Extract the (X, Y) coordinate from the center of the cell holding the provided text.  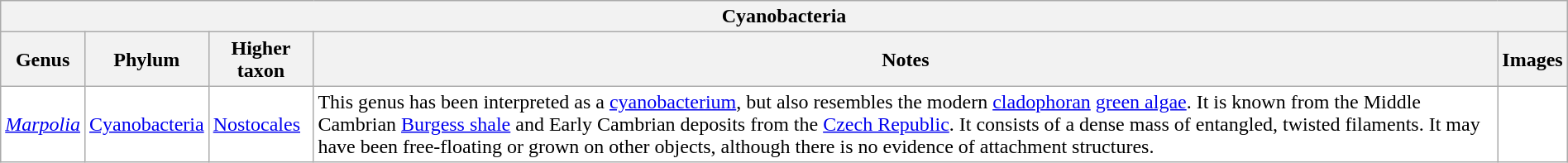
Phylum (146, 60)
Higher taxon (261, 60)
Genus (43, 60)
Marpolia (43, 124)
Notes (906, 60)
Images (1532, 60)
Nostocales (261, 124)
